Search for the cell housing the specified text and yield its (X, Y) center coordinate. 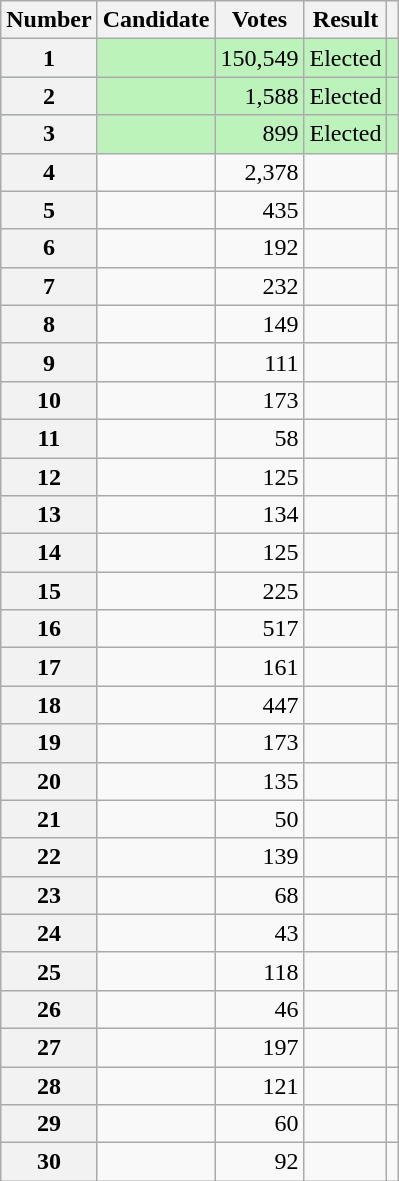
1,588 (260, 96)
149 (260, 324)
Candidate (156, 20)
27 (49, 1047)
121 (260, 1085)
8 (49, 324)
10 (49, 400)
68 (260, 895)
2 (49, 96)
43 (260, 933)
58 (260, 438)
Result (346, 20)
22 (49, 857)
3 (49, 134)
60 (260, 1124)
30 (49, 1162)
26 (49, 1009)
23 (49, 895)
4 (49, 172)
9 (49, 362)
118 (260, 971)
28 (49, 1085)
24 (49, 933)
19 (49, 743)
161 (260, 667)
7 (49, 286)
1 (49, 58)
5 (49, 210)
46 (260, 1009)
Votes (260, 20)
225 (260, 591)
50 (260, 819)
135 (260, 781)
232 (260, 286)
18 (49, 705)
517 (260, 629)
139 (260, 857)
16 (49, 629)
Number (49, 20)
197 (260, 1047)
13 (49, 515)
134 (260, 515)
17 (49, 667)
15 (49, 591)
14 (49, 553)
192 (260, 248)
447 (260, 705)
111 (260, 362)
20 (49, 781)
435 (260, 210)
150,549 (260, 58)
2,378 (260, 172)
11 (49, 438)
899 (260, 134)
21 (49, 819)
92 (260, 1162)
6 (49, 248)
12 (49, 477)
29 (49, 1124)
25 (49, 971)
